Detect which cell encompasses the target text, then output its [X, Y] center coordinate. 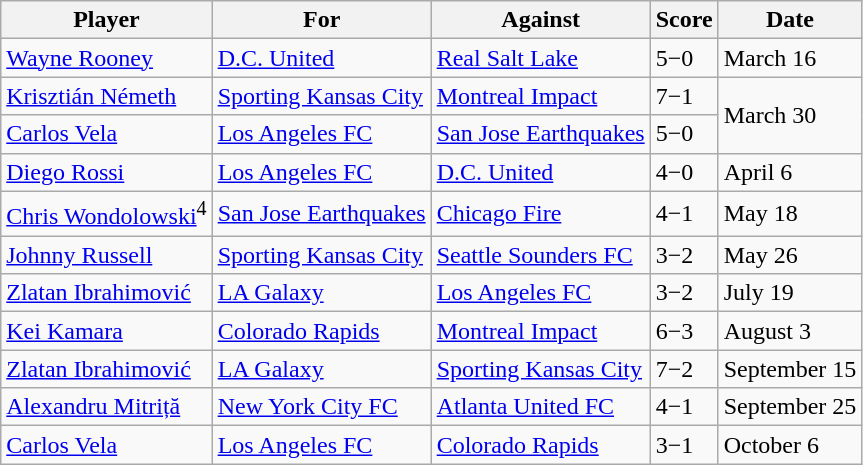
4−0 [684, 172]
Johnny Russell [106, 255]
May 18 [790, 214]
Kei Kamara [106, 331]
Player [106, 20]
Date [790, 20]
Score [684, 20]
6−3 [684, 331]
March 16 [790, 58]
Real Salt Lake [540, 58]
For [322, 20]
Against [540, 20]
Seattle Sounders FC [540, 255]
3−1 [684, 445]
7−1 [684, 96]
Chris Wondolowski4 [106, 214]
April 6 [790, 172]
Diego Rossi [106, 172]
Alexandru Mitriță [106, 407]
Krisztián Németh [106, 96]
August 3 [790, 331]
July 19 [790, 293]
September 25 [790, 407]
March 30 [790, 115]
Atlanta United FC [540, 407]
September 15 [790, 369]
May 26 [790, 255]
New York City FC [322, 407]
Wayne Rooney [106, 58]
Chicago Fire [540, 214]
7−2 [684, 369]
October 6 [790, 445]
